Identify which cell holds the provided text, then report its (x, y) central coordinate. 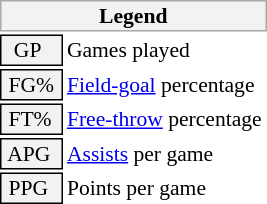
GP (31, 50)
APG (31, 154)
Legend (134, 16)
FT% (31, 120)
Games played (166, 50)
PPG (31, 188)
Field-goal percentage (166, 85)
Free-throw percentage (166, 120)
Points per game (166, 188)
FG% (31, 85)
Assists per game (166, 154)
